Identify which cell holds the provided text, then report its [x, y] central coordinate. 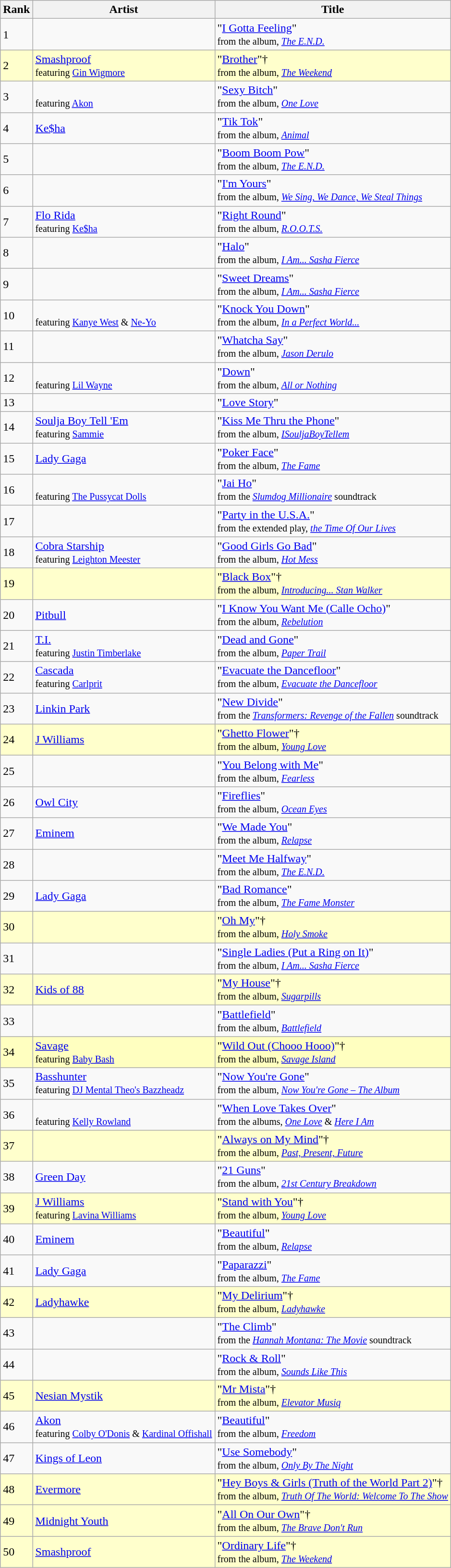
24 [16, 739]
Linkin Park [124, 709]
Akon featuring Colby O'Donis & Kardinal Offishall [124, 1427]
"Party in the U.S.A."from the extended play, the Time Of Our Lives [332, 521]
J Williams featuring Lavina Williams [124, 1208]
"Dead and Gone"from the album, Paper Trail [332, 646]
"Sexy Bitch" from the album, One Love [332, 97]
Savage featuring Baby Bash [124, 1052]
10 [16, 315]
"Rock & Roll"from the album, Sounds Like This [332, 1364]
Basshunterfeaturing DJ Mental Theo's Bazzheadz [124, 1083]
"Ghetto Flower"†from the album, Young Love [332, 739]
35 [16, 1083]
25 [16, 771]
Artist [124, 10]
J Williams [124, 739]
Midnight Youth [124, 1521]
"Always on My Mind"†from the album, Past, Present, Future [332, 1146]
"Beautiful"from the album, Relapse [332, 1240]
"Poker Face"from the album, The Fame [332, 459]
Pitbull [124, 615]
"Kiss Me Thru the Phone"from the album, ISouljaBoyTellem [332, 427]
featuring Kelly Rowland [124, 1115]
43 [16, 1333]
11 [16, 347]
"Right Round"from the album, R.O.O.T.S. [332, 222]
28 [16, 864]
featuring The Pussycat Dolls [124, 490]
"Hey Boys & Girls (Truth of the World Part 2)"†from the album, Truth Of The World: Welcome To The Show [332, 1489]
2 [16, 65]
T.I. featuring Justin Timberlake [124, 646]
"Paparazzi"from the album, The Fame [332, 1270]
featuring Kanye West & Ne-Yo [124, 315]
"Battlefield"from the album, Battlefield [332, 1021]
Smashproof featuring Gin Wigmore [124, 65]
"21 Guns"from the album, 21st Century Breakdown [332, 1177]
3 [16, 97]
34 [16, 1052]
"Sweet Dreams"from the album, I Am... Sasha Fierce [332, 284]
"Single Ladies (Put a Ring on It)"from the album, I Am... Sasha Fierce [332, 958]
"Mr Mista"†from the album, Elevator Musiq [332, 1396]
48 [16, 1489]
"Meet Me Halfway"from the album, The E.N.D. [332, 864]
"Brother"† from the album, The Weekend [332, 65]
23 [16, 709]
"Black Box"†from the album, Introducing... Stan Walker [332, 584]
50 [16, 1552]
"Beautiful"from the album, Freedom [332, 1427]
"Boom Boom Pow" from the album, The E.N.D. [332, 159]
featuring Akon [124, 97]
29 [16, 896]
"Wild Out (Chooo Hooo)"†from the album, Savage Island [332, 1052]
Nesian Mystik [124, 1396]
31 [16, 958]
Cobra Starship featuring Leighton Meester [124, 552]
49 [16, 1521]
30 [16, 928]
40 [16, 1240]
"Use Somebody"from the album, Only By The Night [332, 1459]
39 [16, 1208]
"Good Girls Go Bad"from the album, Hot Mess [332, 552]
"Bad Romance"from the album, The Fame Monster [332, 896]
Kings of Leon [124, 1459]
Ke$ha [124, 128]
22 [16, 677]
47 [16, 1459]
15 [16, 459]
"When Love Takes Over"from the albums, One Love & Here I Am [332, 1115]
"I Know You Want Me (Calle Ocho)"from the album, Rebelution [332, 615]
"Whatcha Say"from the album, Jason Derulo [332, 347]
Green Day [124, 1177]
12 [16, 377]
Smashproof [124, 1552]
"Knock You Down"from the album, In a Perfect World... [332, 315]
Evermore [124, 1489]
Kids of 88 [124, 990]
13 [16, 403]
9 [16, 284]
Soulja Boy Tell 'Em featuring Sammie [124, 427]
21 [16, 646]
"Stand with You"†from the album, Young Love [332, 1208]
4 [16, 128]
37 [16, 1146]
42 [16, 1302]
27 [16, 833]
20 [16, 615]
"My Delirium"†from the album, Ladyhawke [332, 1302]
14 [16, 427]
"Halo"from the album, I Am... Sasha Fierce [332, 253]
26 [16, 802]
5 [16, 159]
Title [332, 10]
Flo Rida featuring Ke$ha [124, 222]
8 [16, 253]
7 [16, 222]
38 [16, 1177]
36 [16, 1115]
16 [16, 490]
"I'm Yours"from the album, We Sing, We Dance, We Steal Things [332, 190]
"You Belong with Me"from the album, Fearless [332, 771]
46 [16, 1427]
"Fireflies"from the album, Ocean Eyes [332, 802]
"All On Our Own"†from the album, The Brave Don't Run [332, 1521]
"Evacuate the Dancefloor"from the album, Evacuate the Dancefloor [332, 677]
44 [16, 1364]
"Jai Ho"from the Slumdog Millionaire soundtrack [332, 490]
"Down"from the album, All or Nothing [332, 377]
32 [16, 990]
featuring Lil Wayne [124, 377]
Ladyhawke [124, 1302]
"The Climb"from the Hannah Montana: The Movie soundtrack [332, 1333]
41 [16, 1270]
"Oh My"†from the album, Holy Smoke [332, 928]
"New Divide"from the Transformers: Revenge of the Fallen soundtrack [332, 709]
"My House"†from the album, Sugarpills [332, 990]
33 [16, 1021]
"I Gotta Feeling"from the album, The E.N.D. [332, 35]
6 [16, 190]
Rank [16, 10]
"We Made You"from the album, Relapse [332, 833]
45 [16, 1396]
Cascadafeaturing Carlprit [124, 677]
18 [16, 552]
Owl City [124, 802]
"Now You're Gone"from the album, Now You're Gone – The Album [332, 1083]
"Love Story" [332, 403]
1 [16, 35]
19 [16, 584]
"Ordinary Life"†from the album, The Weekend [332, 1552]
"Tik Tok"from the album, Animal [332, 128]
17 [16, 521]
